Find where the given text appears and provide that cell's center as [x, y] coordinate. 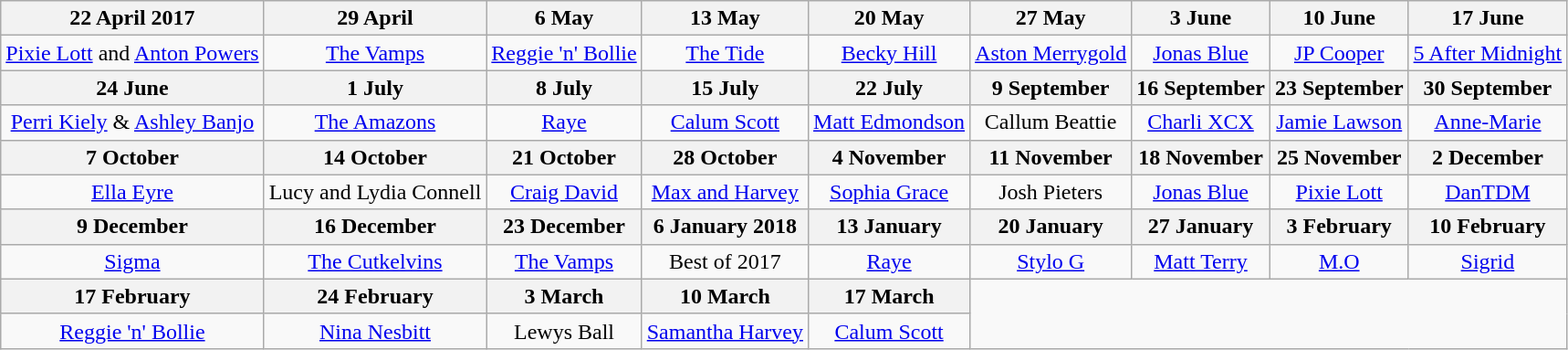
30 September [1488, 88]
Sophia Grace [889, 192]
29 April [375, 18]
3 February [1339, 227]
21 October [564, 157]
18 November [1201, 157]
14 October [375, 157]
15 July [725, 88]
10 June [1339, 18]
9 September [1051, 88]
11 November [1051, 157]
M.O [1339, 261]
Pixie Lott [1339, 192]
23 September [1339, 88]
17 June [1488, 18]
Pixie Lott and Anton Powers [132, 53]
10 March [725, 296]
22 April 2017 [132, 18]
1 July [375, 88]
5 After Midnight [1488, 53]
Max and Harvey [725, 192]
20 January [1051, 227]
25 November [1339, 157]
Best of 2017 [725, 261]
Perri Kiely & Ashley Banjo [132, 122]
Josh Pieters [1051, 192]
27 May [1051, 18]
Charli XCX [1201, 122]
13 May [725, 18]
JP Cooper [1339, 53]
DanTDM [1488, 192]
3 March [564, 296]
28 October [725, 157]
Sigma [132, 261]
16 September [1201, 88]
3 June [1201, 18]
Lewys Ball [564, 331]
Matt Edmondson [889, 122]
8 July [564, 88]
9 December [132, 227]
17 February [132, 296]
Samantha Harvey [725, 331]
Jamie Lawson [1339, 122]
10 February [1488, 227]
Anne-Marie [1488, 122]
13 January [889, 227]
Nina Nesbitt [375, 331]
Ella Eyre [132, 192]
24 June [132, 88]
2 December [1488, 157]
17 March [889, 296]
24 February [375, 296]
4 November [889, 157]
Matt Terry [1201, 261]
Stylo G [1051, 261]
Becky Hill [889, 53]
6 May [564, 18]
20 May [889, 18]
Sigrid [1488, 261]
22 July [889, 88]
Craig David [564, 192]
The Cutkelvins [375, 261]
27 January [1201, 227]
The Tide [725, 53]
Aston Merrygold [1051, 53]
The Amazons [375, 122]
7 October [132, 157]
Lucy and Lydia Connell [375, 192]
6 January 2018 [725, 227]
23 December [564, 227]
16 December [375, 227]
Callum Beattie [1051, 122]
